Identify which cell holds the provided text, then report its [x, y] central coordinate. 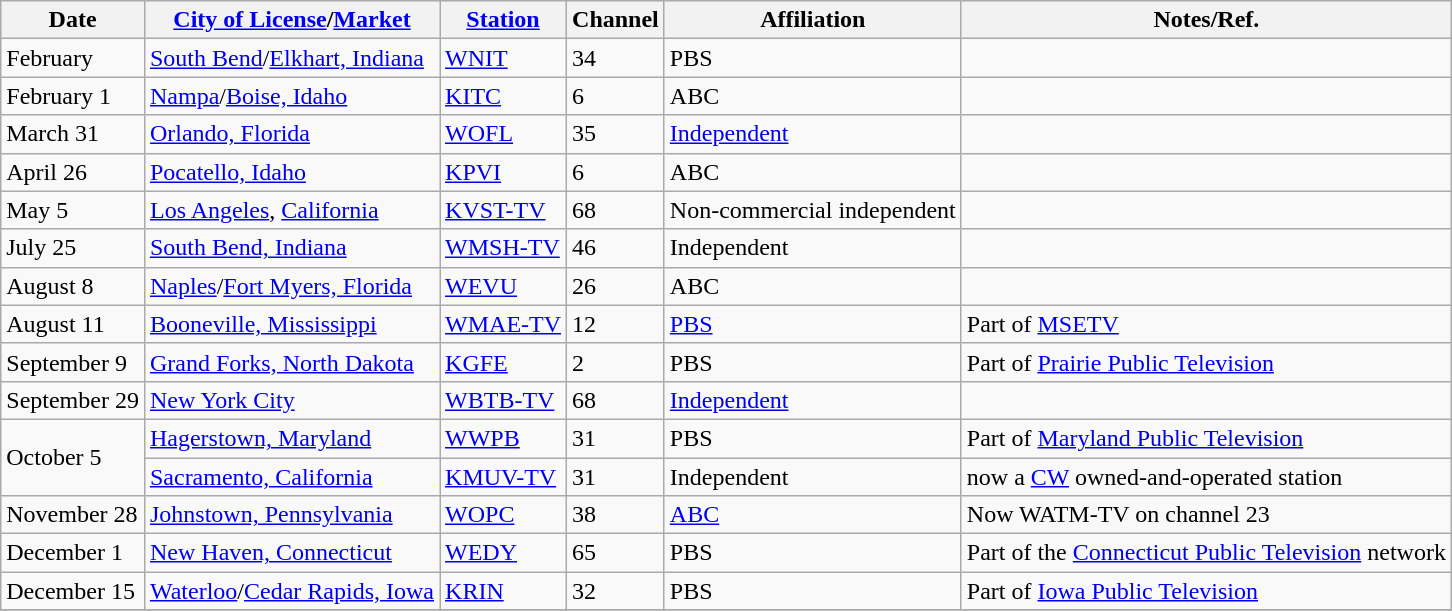
Naples/Fort Myers, Florida [292, 286]
WOFL [504, 134]
Los Angeles, California [292, 210]
WEVU [504, 286]
Hagerstown, Maryland [292, 438]
KPVI [504, 172]
WEDY [504, 553]
Booneville, Mississippi [292, 324]
Now WATM-TV on channel 23 [1206, 515]
March 31 [73, 134]
WBTB-TV [504, 400]
2 [616, 362]
Grand Forks, North Dakota [292, 362]
Johnstown, Pennsylvania [292, 515]
September 9 [73, 362]
46 [616, 248]
35 [616, 134]
May 5 [73, 210]
August 11 [73, 324]
New Haven, Connecticut [292, 553]
KGFE [504, 362]
South Bend/Elkhart, Indiana [292, 58]
Pocatello, Idaho [292, 172]
WMSH-TV [504, 248]
Part of Prairie Public Television [1206, 362]
Part of the Connecticut Public Television network [1206, 553]
12 [616, 324]
WOPC [504, 515]
Part of Iowa Public Television [1206, 591]
WNIT [504, 58]
32 [616, 591]
South Bend, Indiana [292, 248]
February 1 [73, 96]
Channel [616, 20]
KVST-TV [504, 210]
New York City [292, 400]
City of License/Market [292, 20]
Station [504, 20]
February [73, 58]
26 [616, 286]
now a CW owned-and-operated station [1206, 477]
Notes/Ref. [1206, 20]
WMAE-TV [504, 324]
July 25 [73, 248]
Date [73, 20]
Non-commercial independent [812, 210]
38 [616, 515]
Orlando, Florida [292, 134]
November 28 [73, 515]
WWPB [504, 438]
KITC [504, 96]
August 8 [73, 286]
65 [616, 553]
Nampa/Boise, Idaho [292, 96]
KRIN [504, 591]
December 15 [73, 591]
Sacramento, California [292, 477]
September 29 [73, 400]
KMUV-TV [504, 477]
December 1 [73, 553]
Waterloo/Cedar Rapids, Iowa [292, 591]
Affiliation [812, 20]
October 5 [73, 457]
Part of MSETV [1206, 324]
April 26 [73, 172]
Part of Maryland Public Television [1206, 438]
34 [616, 58]
